Return [X, Y] of the center of cell containing provided text 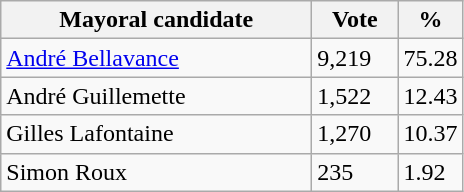
1.92 [430, 172]
André Guillemette [156, 96]
9,219 [355, 58]
235 [355, 172]
% [430, 20]
12.43 [430, 96]
10.37 [430, 134]
75.28 [430, 58]
1,522 [355, 96]
André Bellavance [156, 58]
Simon Roux [156, 172]
1,270 [355, 134]
Vote [355, 20]
Mayoral candidate [156, 20]
Gilles Lafontaine [156, 134]
